Find where the given text appears and provide that cell's center as (x, y) coordinate. 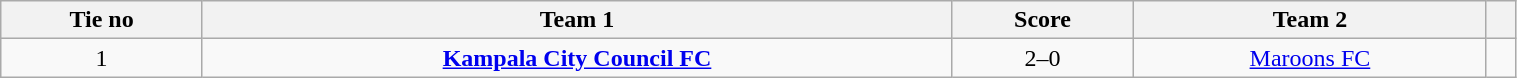
Tie no (102, 20)
Team 1 (576, 20)
Kampala City Council FC (576, 58)
Score (1043, 20)
Team 2 (1310, 20)
2–0 (1043, 58)
1 (102, 58)
Maroons FC (1310, 58)
